Pinpoint the cell where the given text exists, returning its (X, Y) midpoint coordinate. 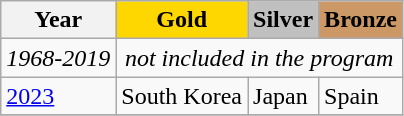
Gold (182, 20)
2023 (58, 96)
Japan (284, 96)
1968-2019 (58, 58)
not included in the program (260, 58)
Year (58, 20)
Silver (284, 20)
Bronze (361, 20)
South Korea (182, 96)
Spain (361, 96)
